Pinpoint the cell where the given text exists, returning its [X, Y] midpoint coordinate. 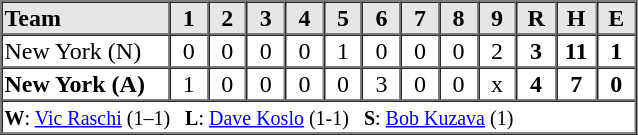
New York (N) [86, 50]
11 [576, 50]
Team [86, 18]
H [576, 18]
W: Vic Raschi (1–1) L: Dave Koslo (1-1) S: Bob Kuzava (1) [319, 116]
x [498, 84]
6 [382, 18]
8 [458, 18]
New York (A) [86, 84]
9 [498, 18]
E [616, 18]
5 [344, 18]
R [536, 18]
